Locate the cell with the specified text and output its (X, Y) center coordinate. 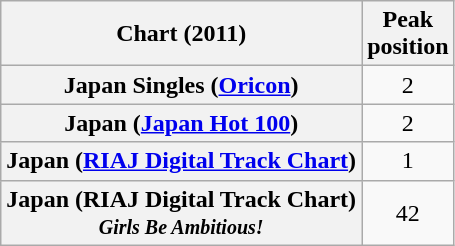
Japan (Japan Hot 100) (182, 123)
Peakposition (408, 34)
Japan (RIAJ Digital Track Chart)Girls Be Ambitious! (182, 212)
Chart (2011) (182, 34)
1 (408, 161)
Japan (RIAJ Digital Track Chart) (182, 161)
42 (408, 212)
Japan Singles (Oricon) (182, 85)
